Identify which cell holds the provided text, then report its (x, y) central coordinate. 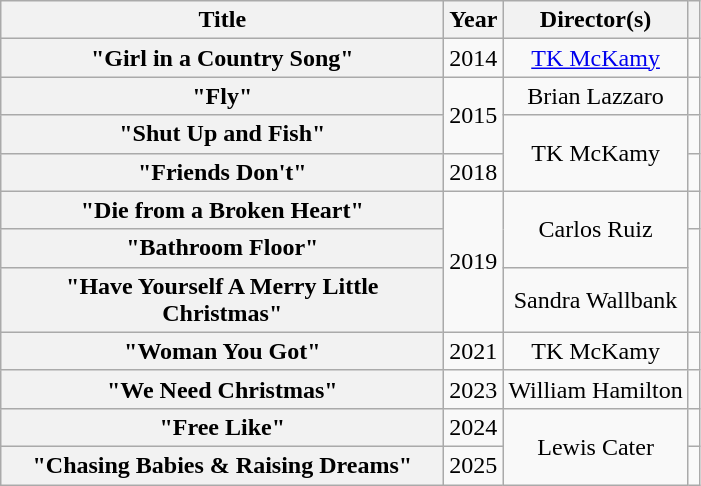
William Hamilton (596, 389)
"Shut Up and Fish" (222, 134)
2025 (474, 465)
2019 (474, 262)
2015 (474, 115)
"Girl in a Country Song" (222, 58)
"Chasing Babies & Raising Dreams" (222, 465)
"Bathroom Floor" (222, 248)
Lewis Cater (596, 446)
2018 (474, 172)
"Woman You Got" (222, 351)
Sandra Wallbank (596, 300)
"Die from a Broken Heart" (222, 210)
Carlos Ruiz (596, 229)
"Fly" (222, 96)
2021 (474, 351)
Brian Lazzaro (596, 96)
2023 (474, 389)
"Free Like" (222, 427)
2014 (474, 58)
"Friends Don't" (222, 172)
Title (222, 20)
Year (474, 20)
Director(s) (596, 20)
2024 (474, 427)
"Have Yourself A Merry Little Christmas" (222, 300)
"We Need Christmas" (222, 389)
